Provide the (x, y) coordinate of the cell's center where the given text is located.  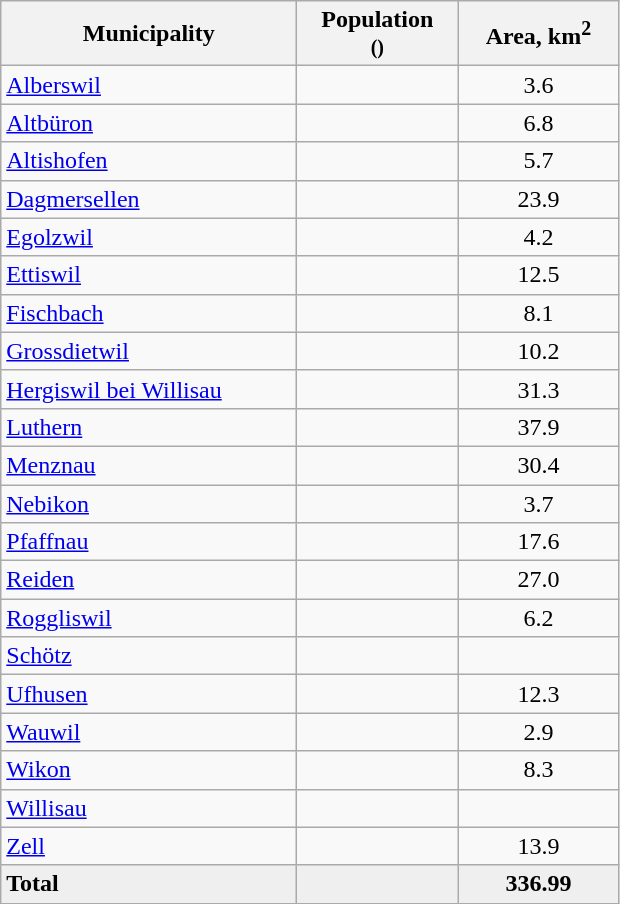
8.1 (538, 313)
2.9 (538, 732)
8.3 (538, 770)
Area, km2 (538, 34)
Population() (378, 34)
Altishofen (149, 161)
Grossdietwil (149, 351)
13.9 (538, 846)
17.6 (538, 542)
Schötz (149, 656)
Roggliswil (149, 618)
Reiden (149, 580)
Egolzwil (149, 237)
Luthern (149, 427)
Zell (149, 846)
Pfaffnau (149, 542)
30.4 (538, 465)
Ufhusen (149, 694)
Nebikon (149, 503)
12.3 (538, 694)
Fischbach (149, 313)
23.9 (538, 199)
Altbüron (149, 123)
Dagmersellen (149, 199)
27.0 (538, 580)
10.2 (538, 351)
3.7 (538, 503)
Wauwil (149, 732)
336.99 (538, 884)
Willisau (149, 808)
Municipality (149, 34)
6.8 (538, 123)
12.5 (538, 275)
3.6 (538, 85)
Wikon (149, 770)
Ettiswil (149, 275)
Total (149, 884)
Menznau (149, 465)
Alberswil (149, 85)
4.2 (538, 237)
37.9 (538, 427)
31.3 (538, 389)
6.2 (538, 618)
Hergiswil bei Willisau (149, 389)
5.7 (538, 161)
